Output the [X, Y] coordinate of the center of the cell containing the given text.  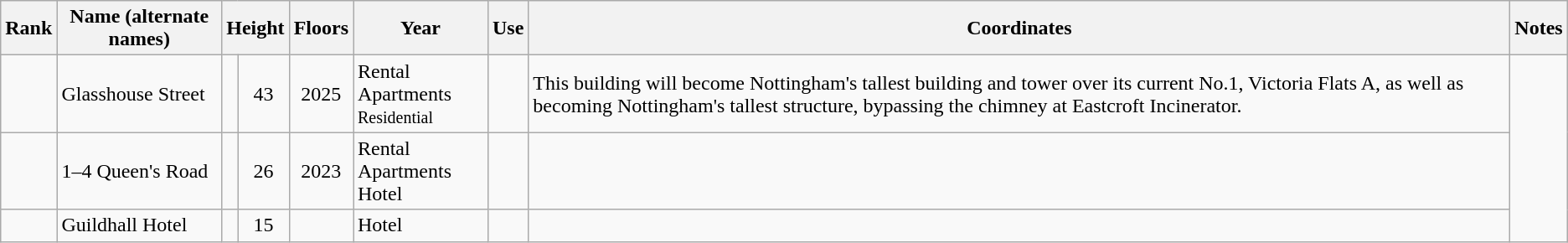
43 [263, 94]
Coordinates [1019, 28]
26 [263, 171]
Floors [321, 28]
2025 [321, 94]
Guildhall Hotel [139, 225]
Hotel [420, 225]
Rental ApartmentsHotel [420, 171]
1–4 Queen's Road [139, 171]
Height [255, 28]
Glasshouse Street [139, 94]
15 [263, 225]
Notes [1539, 28]
Rental ApartmentsResidential [420, 94]
Rank [28, 28]
Use [508, 28]
Name (alternate names) [139, 28]
Year [420, 28]
2023 [321, 171]
